From the cell containing the given text, extract its center point as (X, Y) coordinate. 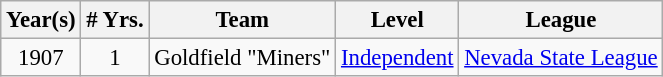
League (561, 20)
Level (398, 20)
Independent (398, 58)
Year(s) (41, 20)
1 (115, 58)
Nevada State League (561, 58)
Team (242, 20)
# Yrs. (115, 20)
Goldfield "Miners" (242, 58)
1907 (41, 58)
